Output the [x, y] coordinate of the center of the cell containing the given text.  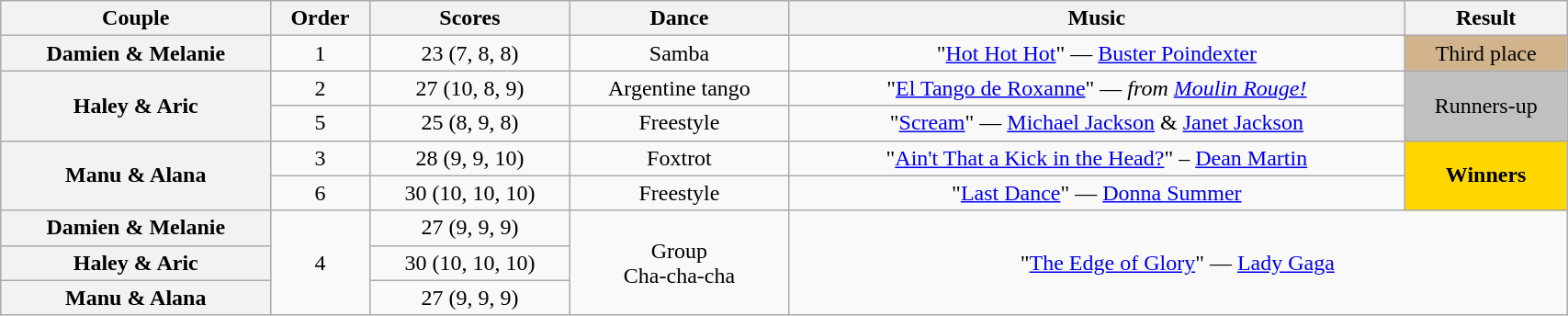
Dance [680, 18]
2 [320, 88]
Music [1097, 18]
6 [320, 193]
Scores [470, 18]
28 (9, 9, 10) [470, 158]
23 (7, 8, 8) [470, 53]
5 [320, 123]
GroupCha-cha-cha [680, 263]
Foxtrot [680, 158]
4 [320, 263]
Argentine tango [680, 88]
25 (8, 9, 8) [470, 123]
"Last Dance" — Donna Summer [1097, 193]
"El Tango de Roxanne" — from Moulin Rouge! [1097, 88]
Order [320, 18]
Result [1486, 18]
"Hot Hot Hot" — Buster Poindexter [1097, 53]
Couple [136, 18]
1 [320, 53]
"Scream" — Michael Jackson & Janet Jackson [1097, 123]
3 [320, 158]
"The Edge of Glory" — Lady Gaga [1178, 263]
Samba [680, 53]
Third place [1486, 53]
27 (10, 8, 9) [470, 88]
Winners [1486, 175]
Runners-up [1486, 106]
"Ain't That a Kick in the Head?" – Dean Martin [1097, 158]
